Output the [X, Y] coordinate of the center of the cell containing the given text.  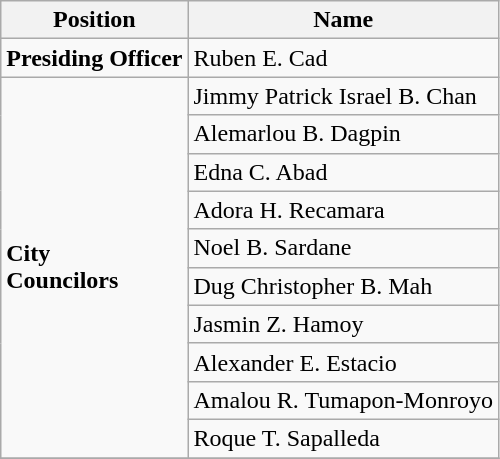
Edna C. Abad [343, 172]
Jimmy Patrick Israel B. Chan [343, 96]
Adora H. Recamara [343, 210]
Noel B. Sardane [343, 248]
Alemarlou B. Dagpin [343, 134]
Dug Christopher B. Mah [343, 286]
Name [343, 20]
Jasmin Z. Hamoy [343, 324]
Position [94, 20]
Roque T. Sapalleda [343, 438]
CityCouncilors [94, 268]
Amalou R. Tumapon-Monroyo [343, 400]
Presiding Officer [94, 58]
Alexander E. Estacio [343, 362]
Ruben E. Cad [343, 58]
